Return the (x, y) coordinate for the center point of the cell that contains the specified text.  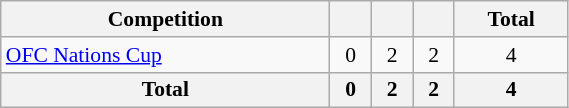
OFC Nations Cup (166, 55)
Competition (166, 19)
